Locate the cell with the specified text and output its [X, Y] center coordinate. 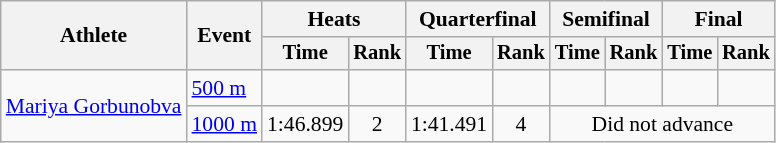
1000 m [224, 124]
Heats [334, 19]
2 [377, 124]
1:46.899 [305, 124]
4 [521, 124]
Semifinal [606, 19]
Athlete [94, 36]
Mariya Gorbunobva [94, 106]
Event [224, 36]
Did not advance [662, 124]
500 m [224, 88]
Quarterfinal [478, 19]
1:41.491 [449, 124]
Final [718, 19]
